Return [X, Y] of the center of cell containing provided text 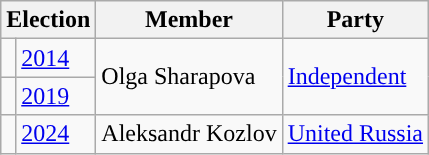
2024 [56, 134]
Aleksandr Kozlov [189, 134]
Member [189, 20]
Olga Sharapova [189, 77]
Independent [355, 77]
Party [355, 20]
United Russia [355, 134]
2019 [56, 96]
Election [48, 20]
2014 [56, 58]
